Output the (x, y) coordinate of the center of the cell containing the given text.  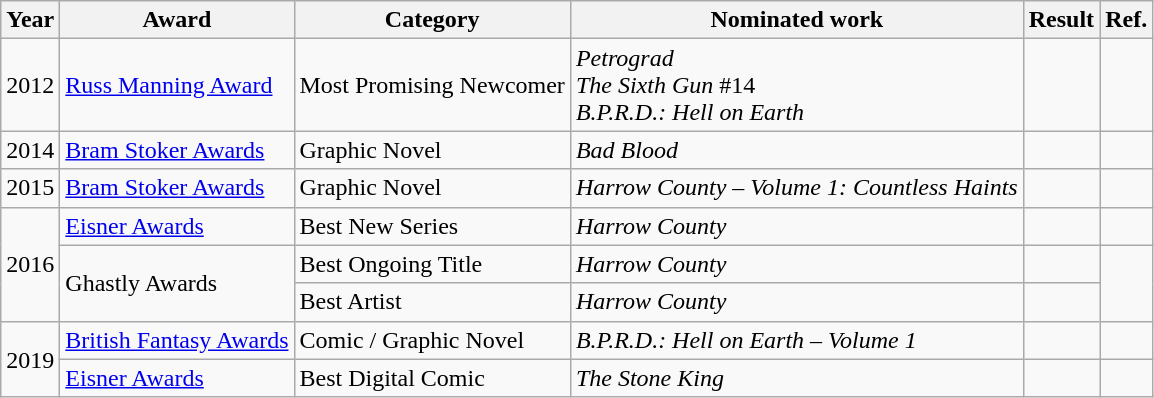
Category (432, 20)
Harrow County – Volume 1: Countless Haints (796, 188)
Comic / Graphic Novel (432, 340)
2015 (30, 188)
2014 (30, 150)
Ghastly Awards (177, 283)
Year (30, 20)
Most Promising Newcomer (432, 85)
Award (177, 20)
B.P.R.D.: Hell on Earth – Volume 1 (796, 340)
The Stone King (796, 378)
Russ Manning Award (177, 85)
Bad Blood (796, 150)
2016 (30, 264)
Nominated work (796, 20)
PetrogradThe Sixth Gun #14B.P.R.D.: Hell on Earth (796, 85)
Result (1061, 20)
Best Ongoing Title (432, 264)
Best New Series (432, 226)
Ref. (1126, 20)
British Fantasy Awards (177, 340)
2019 (30, 359)
Best Artist (432, 302)
2012 (30, 85)
Best Digital Comic (432, 378)
